Provide the (x, y) coordinate of the cell's center where the given text is located.  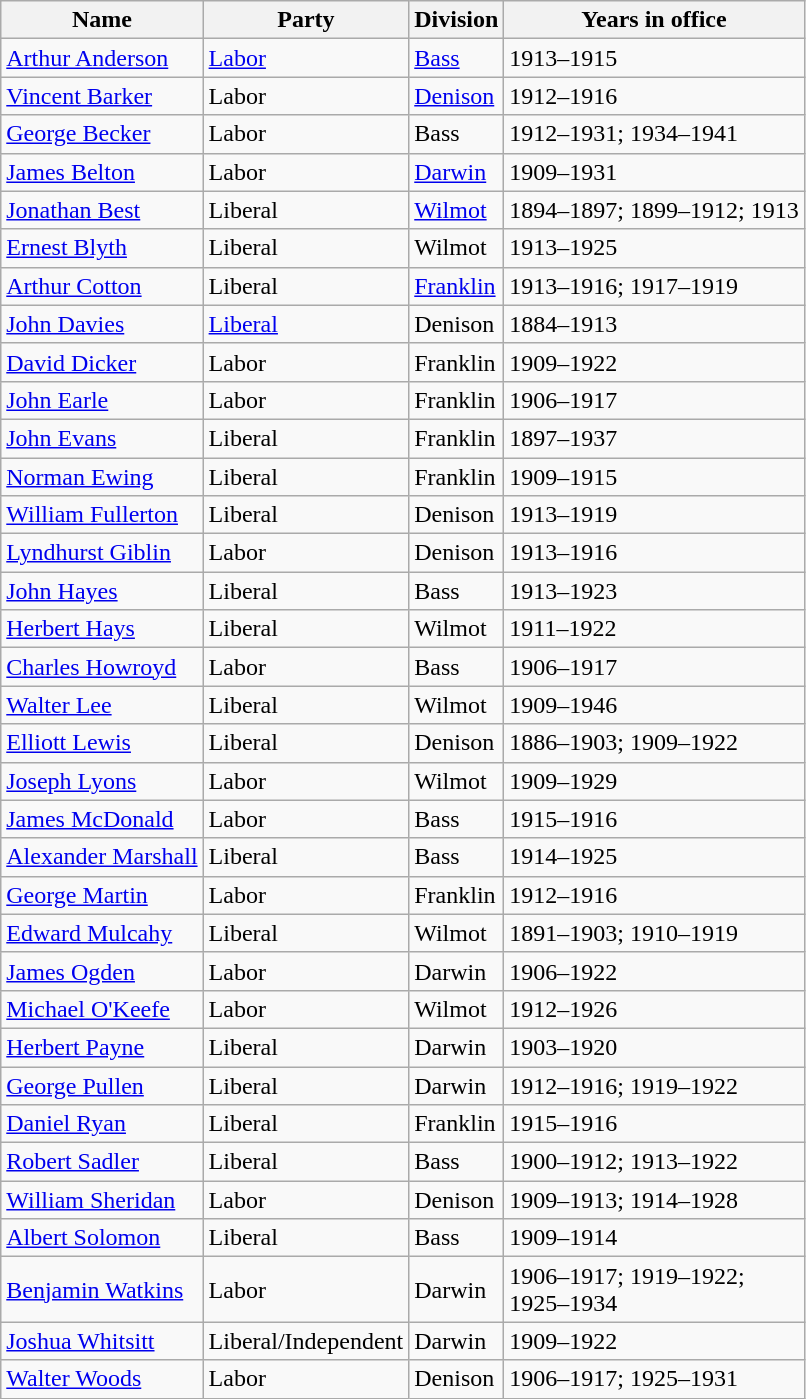
1909–1914 (654, 1238)
Herbert Hays (102, 629)
Liberal/Independent (306, 1341)
William Fullerton (102, 515)
Years in office (654, 20)
1886–1903; 1909–1922 (654, 743)
George Pullen (102, 1085)
Name (102, 20)
James Belton (102, 172)
Daniel Ryan (102, 1124)
1909–1931 (654, 172)
John Hayes (102, 591)
1913–1919 (654, 515)
Joshua Whitsitt (102, 1341)
1909–1946 (654, 705)
1909–1913; 1914–1928 (654, 1200)
Joseph Lyons (102, 781)
1913–1925 (654, 248)
Party (306, 20)
Benjamin Watkins (102, 1290)
James McDonald (102, 819)
Jonathan Best (102, 210)
Norman Ewing (102, 477)
1913–1915 (654, 58)
Edward Mulcahy (102, 933)
Ernest Blyth (102, 248)
Division (456, 20)
1903–1920 (654, 1047)
1912–1926 (654, 1009)
1912–1931; 1934–1941 (654, 134)
Arthur Cotton (102, 286)
1906–1917; 1925–1931 (654, 1379)
James Ogden (102, 971)
1909–1929 (654, 781)
Vincent Barker (102, 96)
John Evans (102, 438)
Charles Howroyd (102, 667)
1911–1922 (654, 629)
John Davies (102, 324)
Lyndhurst Giblin (102, 553)
1913–1916; 1917–1919 (654, 286)
Michael O'Keefe (102, 1009)
1912–1916; 1919–1922 (654, 1085)
Herbert Payne (102, 1047)
1891–1903; 1910–1919 (654, 933)
Albert Solomon (102, 1238)
Arthur Anderson (102, 58)
Alexander Marshall (102, 857)
1900–1912; 1913–1922 (654, 1162)
Elliott Lewis (102, 743)
George Martin (102, 895)
1894–1897; 1899–1912; 1913 (654, 210)
Walter Lee (102, 705)
Robert Sadler (102, 1162)
1906–1922 (654, 971)
1897–1937 (654, 438)
1914–1925 (654, 857)
1909–1915 (654, 477)
1906–1917; 1919–1922;1925–1934 (654, 1290)
John Earle (102, 400)
Walter Woods (102, 1379)
1884–1913 (654, 324)
1913–1923 (654, 591)
William Sheridan (102, 1200)
George Becker (102, 134)
David Dicker (102, 362)
1913–1916 (654, 553)
